Capture the cell that displays the provided text and extract its (X, Y) central coordinate. 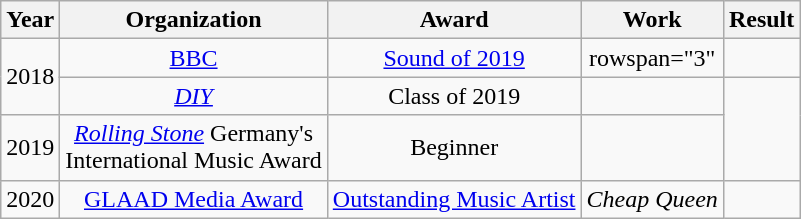
Cheap Queen (652, 199)
Year (30, 20)
2018 (30, 77)
BBC (194, 58)
2019 (30, 148)
Result (761, 20)
rowspan="3" (652, 58)
Outstanding Music Artist (454, 199)
Award (454, 20)
Sound of 2019 (454, 58)
Rolling Stone Germany'sInternational Music Award (194, 148)
Class of 2019 (454, 96)
Work (652, 20)
2020 (30, 199)
GLAAD Media Award (194, 199)
Beginner (454, 148)
DIY (194, 96)
Organization (194, 20)
